Return the [x, y] coordinate for the center point of the cell that contains the specified text.  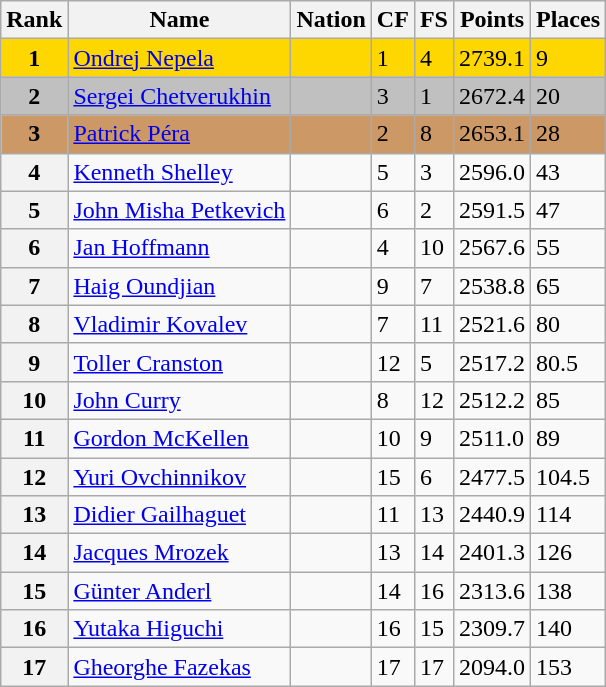
Didier Gailhaguet [180, 515]
2094.0 [492, 667]
126 [568, 553]
Jacques Mrozek [180, 553]
114 [568, 515]
2538.8 [492, 286]
2309.7 [492, 629]
89 [568, 438]
Yutaka Higuchi [180, 629]
2511.0 [492, 438]
2591.5 [492, 210]
2440.9 [492, 515]
140 [568, 629]
43 [568, 172]
FS [434, 20]
2672.4 [492, 96]
20 [568, 96]
2653.1 [492, 134]
80.5 [568, 362]
Sergei Chetverukhin [180, 96]
2517.2 [492, 362]
2521.6 [492, 324]
2596.0 [492, 172]
Gordon McKellen [180, 438]
138 [568, 591]
Patrick Péra [180, 134]
Toller Cranston [180, 362]
Vladimir Kovalev [180, 324]
Gheorghe Fazekas [180, 667]
2567.6 [492, 248]
47 [568, 210]
Places [568, 20]
2313.6 [492, 591]
Ondrej Nepela [180, 58]
28 [568, 134]
Rank [34, 20]
80 [568, 324]
Kenneth Shelley [180, 172]
Nation [331, 20]
Points [492, 20]
CF [392, 20]
Name [180, 20]
2512.2 [492, 400]
55 [568, 248]
Günter Anderl [180, 591]
85 [568, 400]
Jan Hoffmann [180, 248]
104.5 [568, 477]
2739.1 [492, 58]
John Curry [180, 400]
65 [568, 286]
153 [568, 667]
2477.5 [492, 477]
2401.3 [492, 553]
Yuri Ovchinnikov [180, 477]
John Misha Petkevich [180, 210]
Haig Oundjian [180, 286]
